Locate the cell with the specified text and output its (X, Y) center coordinate. 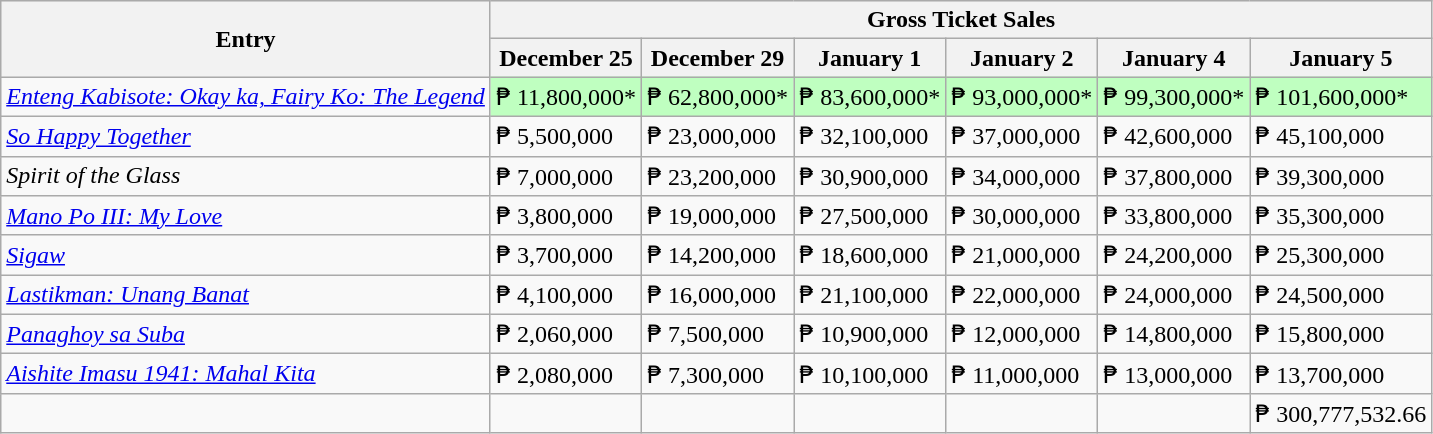
₱ 30,000,000 (1022, 216)
₱ 16,000,000 (718, 295)
December 29 (718, 58)
₱ 7,000,000 (566, 176)
₱ 22,000,000 (1022, 295)
₱ 11,800,000* (566, 97)
₱ 21,100,000 (870, 295)
Sigaw (246, 255)
₱ 13,700,000 (1341, 374)
So Happy Together (246, 136)
January 5 (1341, 58)
Entry (246, 39)
Gross Ticket Sales (960, 20)
₱ 37,000,000 (1022, 136)
₱ 15,800,000 (1341, 334)
₱ 7,300,000 (718, 374)
₱ 3,700,000 (566, 255)
₱ 19,000,000 (718, 216)
₱ 21,000,000 (1022, 255)
₱ 2,060,000 (566, 334)
₱ 25,300,000 (1341, 255)
₱ 4,100,000 (566, 295)
₱ 5,500,000 (566, 136)
₱ 10,100,000 (870, 374)
₱ 7,500,000 (718, 334)
₱ 24,000,000 (1174, 295)
₱ 23,000,000 (718, 136)
₱ 101,600,000* (1341, 97)
₱ 93,000,000* (1022, 97)
₱ 99,300,000* (1174, 97)
₱ 42,600,000 (1174, 136)
₱ 18,600,000 (870, 255)
₱ 14,200,000 (718, 255)
₱ 62,800,000* (718, 97)
₱ 13,000,000 (1174, 374)
₱ 12,000,000 (1022, 334)
Aishite Imasu 1941: Mahal Kita (246, 374)
December 25 (566, 58)
₱ 83,600,000* (870, 97)
₱ 3,800,000 (566, 216)
₱ 45,100,000 (1341, 136)
₱ 11,000,000 (1022, 374)
Enteng Kabisote: Okay ka, Fairy Ko: The Legend (246, 97)
Spirit of the Glass (246, 176)
₱ 300,777,532.66 (1341, 413)
₱ 34,000,000 (1022, 176)
₱ 30,900,000 (870, 176)
₱ 35,300,000 (1341, 216)
Panaghoy sa Suba (246, 334)
January 4 (1174, 58)
₱ 27,500,000 (870, 216)
₱ 32,100,000 (870, 136)
₱ 37,800,000 (1174, 176)
January 1 (870, 58)
₱ 23,200,000 (718, 176)
₱ 33,800,000 (1174, 216)
Lastikman: Unang Banat (246, 295)
₱ 14,800,000 (1174, 334)
₱ 39,300,000 (1341, 176)
Mano Po III: My Love (246, 216)
₱ 10,900,000 (870, 334)
January 2 (1022, 58)
₱ 2,080,000 (566, 374)
₱ 24,200,000 (1174, 255)
₱ 24,500,000 (1341, 295)
